Identify which cell holds the provided text, then report its (x, y) central coordinate. 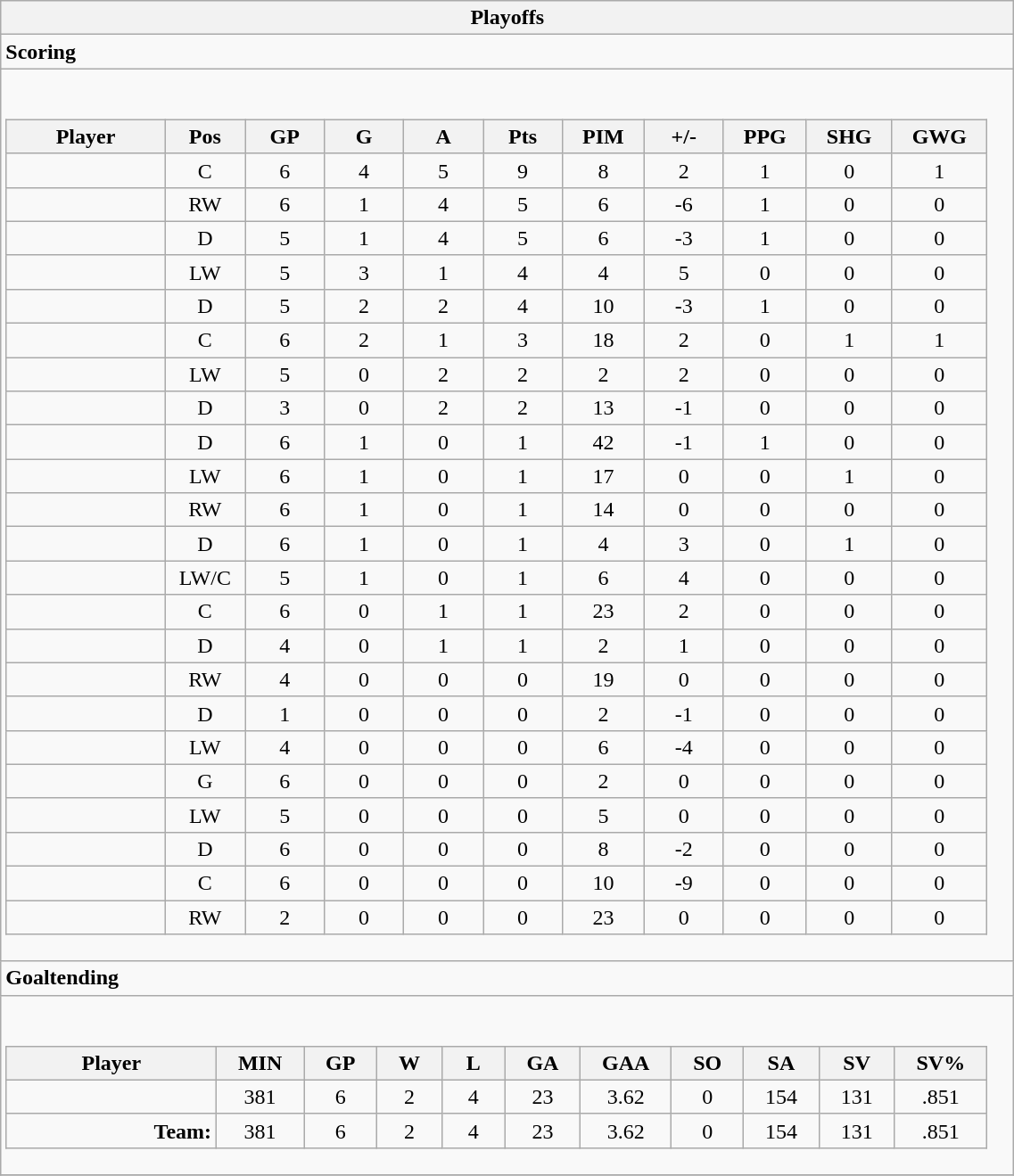
Player MIN GP W L GA GAA SO SA SV SV% 381 6 2 4 23 3.62 0 154 131 .851 Team: 381 6 2 4 23 3.62 0 154 131 .851 (507, 1085)
Scoring (507, 52)
SA (781, 1063)
Pts (523, 136)
Goaltending (507, 978)
9 (523, 170)
LW/C (205, 578)
+/- (683, 136)
-6 (683, 204)
SV (856, 1063)
SO (708, 1063)
Team: (111, 1131)
MIN (260, 1063)
W (410, 1063)
42 (604, 442)
13 (604, 408)
PIM (604, 136)
17 (604, 476)
GWG (939, 136)
19 (604, 679)
-9 (683, 884)
14 (604, 510)
18 (604, 341)
L (473, 1063)
PPG (765, 136)
A (444, 136)
-4 (683, 747)
Playoffs (507, 18)
Pos (205, 136)
GAA (626, 1063)
SHG (849, 136)
-2 (683, 849)
SV% (941, 1063)
GA (542, 1063)
